Locate the cell with the specified text and output its (x, y) center coordinate. 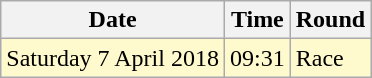
Round (330, 20)
Saturday 7 April 2018 (113, 58)
Race (330, 58)
Time (257, 20)
Date (113, 20)
09:31 (257, 58)
